Search for the cell housing the specified text and yield its [X, Y] center coordinate. 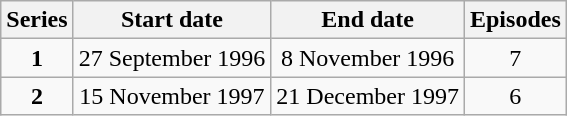
Episodes [515, 20]
6 [515, 96]
Series [37, 20]
Start date [172, 20]
7 [515, 58]
27 September 1996 [172, 58]
21 December 1997 [368, 96]
End date [368, 20]
8 November 1996 [368, 58]
15 November 1997 [172, 96]
1 [37, 58]
2 [37, 96]
